Extract the [x, y] coordinate from the center of the cell holding the provided text.  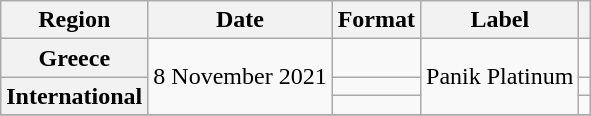
Date [240, 20]
Label [500, 20]
Format [376, 20]
Panik Platinum [500, 77]
8 November 2021 [240, 77]
International [74, 96]
Region [74, 20]
Greece [74, 58]
